Return the [x, y] coordinate for the center point of the cell that contains the specified text.  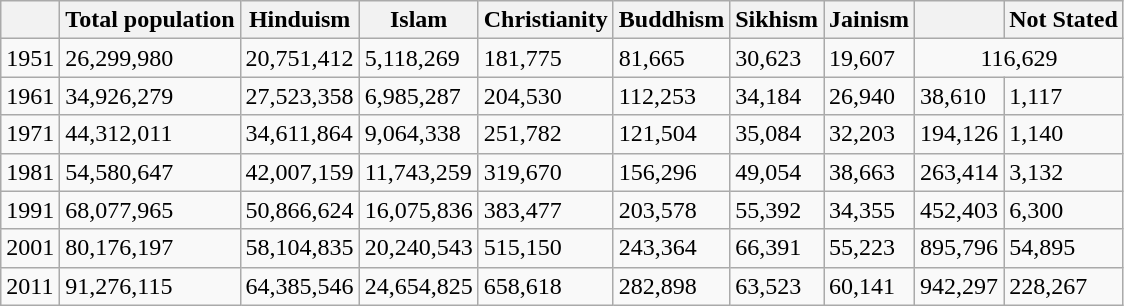
80,176,197 [150, 248]
34,926,279 [150, 96]
1991 [30, 210]
251,782 [546, 134]
66,391 [777, 248]
Total population [150, 20]
282,898 [671, 286]
6,985,287 [418, 96]
116,629 [1020, 58]
81,665 [671, 58]
44,312,011 [150, 134]
64,385,546 [300, 286]
55,392 [777, 210]
204,530 [546, 96]
34,611,864 [300, 134]
452,403 [960, 210]
1971 [30, 134]
11,743,259 [418, 172]
243,364 [671, 248]
58,104,835 [300, 248]
263,414 [960, 172]
942,297 [960, 286]
515,150 [546, 248]
24,654,825 [418, 286]
5,118,269 [418, 58]
19,607 [870, 58]
895,796 [960, 248]
26,299,980 [150, 58]
Sikhism [777, 20]
9,064,338 [418, 134]
34,355 [870, 210]
6,300 [1064, 210]
32,203 [870, 134]
112,253 [671, 96]
1,140 [1064, 134]
91,276,115 [150, 286]
228,267 [1064, 286]
181,775 [546, 58]
Hinduism [300, 20]
Buddhism [671, 20]
2011 [30, 286]
1981 [30, 172]
60,141 [870, 286]
Islam [418, 20]
658,618 [546, 286]
156,296 [671, 172]
63,523 [777, 286]
35,084 [777, 134]
121,504 [671, 134]
194,126 [960, 134]
Jainism [870, 20]
383,477 [546, 210]
27,523,358 [300, 96]
42,007,159 [300, 172]
16,075,836 [418, 210]
20,240,543 [418, 248]
26,940 [870, 96]
54,895 [1064, 248]
50,866,624 [300, 210]
49,054 [777, 172]
38,663 [870, 172]
1951 [30, 58]
Christianity [546, 20]
1,117 [1064, 96]
30,623 [777, 58]
203,578 [671, 210]
3,132 [1064, 172]
55,223 [870, 248]
68,077,965 [150, 210]
319,670 [546, 172]
38,610 [960, 96]
34,184 [777, 96]
2001 [30, 248]
Not Stated [1064, 20]
20,751,412 [300, 58]
54,580,647 [150, 172]
1961 [30, 96]
